Capture the cell that displays the provided text and extract its (X, Y) central coordinate. 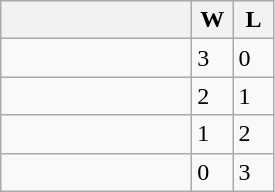
L (254, 20)
W (212, 20)
